Find where the given text appears and provide that cell's center as (x, y) coordinate. 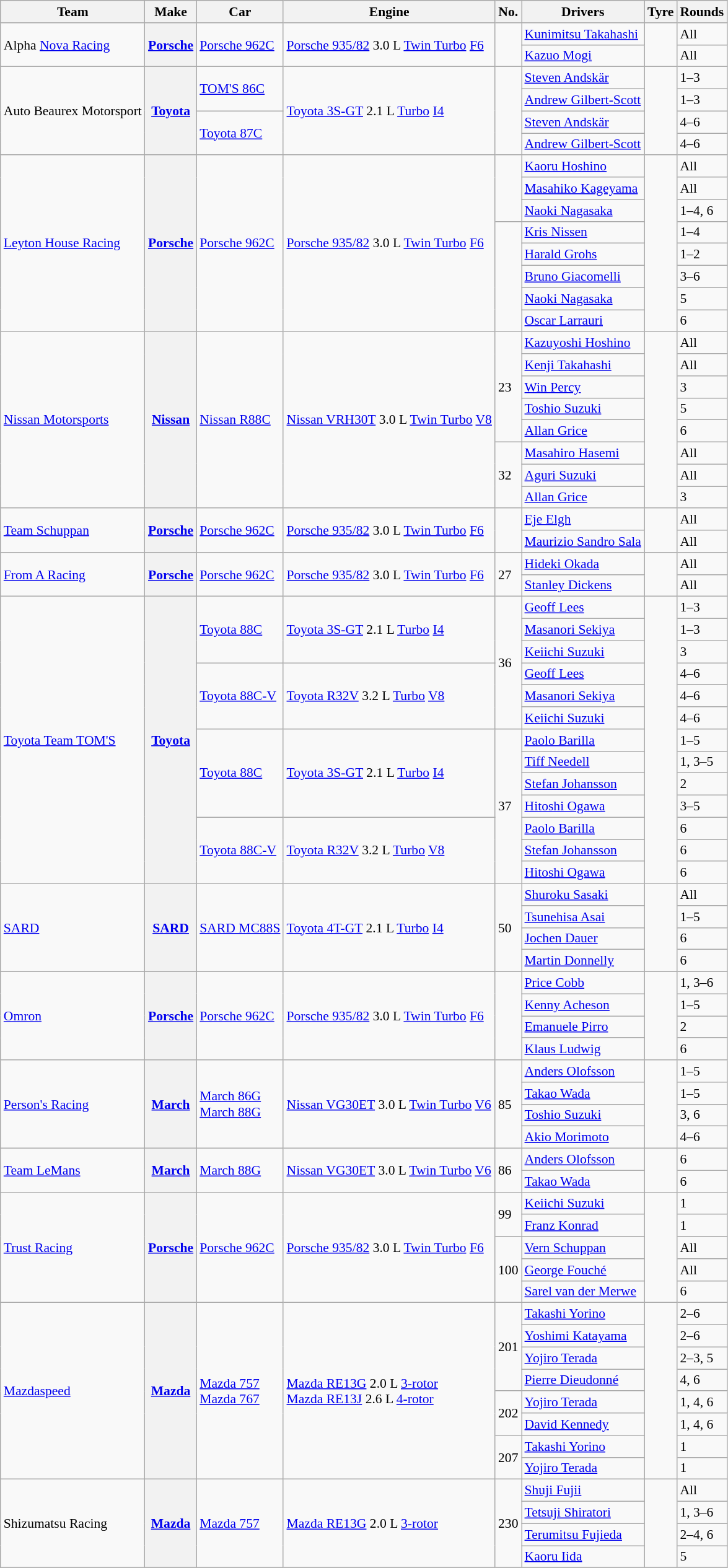
Masahiro Hasemi (583, 453)
Auto Beaurex Motorsport (73, 111)
207 (508, 1457)
36 (508, 663)
Mazda 757 (240, 1523)
David Kennedy (583, 1424)
Tsunehisa Asai (583, 917)
100 (508, 1270)
Toyota Team TOM'S (73, 740)
Nissan (171, 420)
Martin Donnelly (583, 961)
85 (508, 1104)
4, 6 (701, 1380)
March 86GMarch 88G (240, 1104)
Bruno Giacomelli (583, 277)
Toyota 4T-GT 2.1 L Turbo I4 (389, 927)
201 (508, 1347)
Nissan Motorsports (73, 420)
Sarel van der Merwe (583, 1292)
Kenji Takahashi (583, 365)
Team LeMans (73, 1171)
Shuji Fujii (583, 1491)
Car (240, 12)
2–3, 5 (701, 1358)
Oscar Larrauri (583, 321)
Kenny Acheson (583, 1005)
2–4, 6 (701, 1535)
George Fouché (583, 1270)
Kris Nissen (583, 232)
Drivers (583, 12)
Tetsuji Shiratori (583, 1513)
TOM'S 86C (240, 89)
Toyota 87C (240, 133)
Vern Schuppan (583, 1248)
1–4 (701, 232)
50 (508, 927)
No. (508, 12)
Shizumatsu Racing (73, 1523)
Alpha Nova Racing (73, 45)
Shuroku Sasaki (583, 895)
Mazdaspeed (73, 1391)
Engine (389, 12)
Emanuele Pirro (583, 1027)
Win Percy (583, 387)
Kazuo Mogi (583, 56)
202 (508, 1414)
Jochen Dauer (583, 939)
3, 6 (701, 1115)
1, 3–5 (701, 762)
Tyre (660, 12)
Stanley Dickens (583, 585)
Team (73, 12)
Person's Racing (73, 1104)
Klaus Ludwig (583, 1049)
99 (508, 1214)
Hideki Okada (583, 564)
Nissan R88C (240, 420)
Team Schuppan (73, 530)
37 (508, 807)
1–4, 6 (701, 211)
3–6 (701, 277)
Franz Konrad (583, 1226)
Kaoru Hoshino (583, 167)
From A Racing (73, 575)
Price Cobb (583, 983)
Kunimitsu Takahashi (583, 34)
Terumitsu Fujieda (583, 1535)
Maurizio Sandro Sala (583, 541)
32 (508, 476)
Harald Grohs (583, 255)
86 (508, 1171)
Make (171, 12)
Pierre Dieudonné (583, 1380)
Kaoru Iida (583, 1557)
Trust Racing (73, 1248)
Mazda 757Mazda 767 (240, 1391)
230 (508, 1523)
Nissan VRH30T 3.0 L Twin Turbo V8 (389, 420)
Eje Elgh (583, 520)
March 88G (240, 1171)
Mazda RE13G 2.0 L 3-rotor (389, 1523)
23 (508, 387)
Aguri Suzuki (583, 475)
Tiff Needell (583, 762)
Rounds (701, 12)
Mazda RE13G 2.0 L 3-rotorMazda RE13J 2.6 L 4-rotor (389, 1391)
Yoshimi Katayama (583, 1336)
Omron (73, 1016)
Leyton House Racing (73, 244)
Akio Morimoto (583, 1137)
3–5 (701, 807)
SARD MC88S (240, 927)
Kazuyoshi Hoshino (583, 343)
27 (508, 575)
1–2 (701, 255)
Masahiko Kageyama (583, 188)
